Pinpoint the cell where the given text exists, returning its [X, Y] midpoint coordinate. 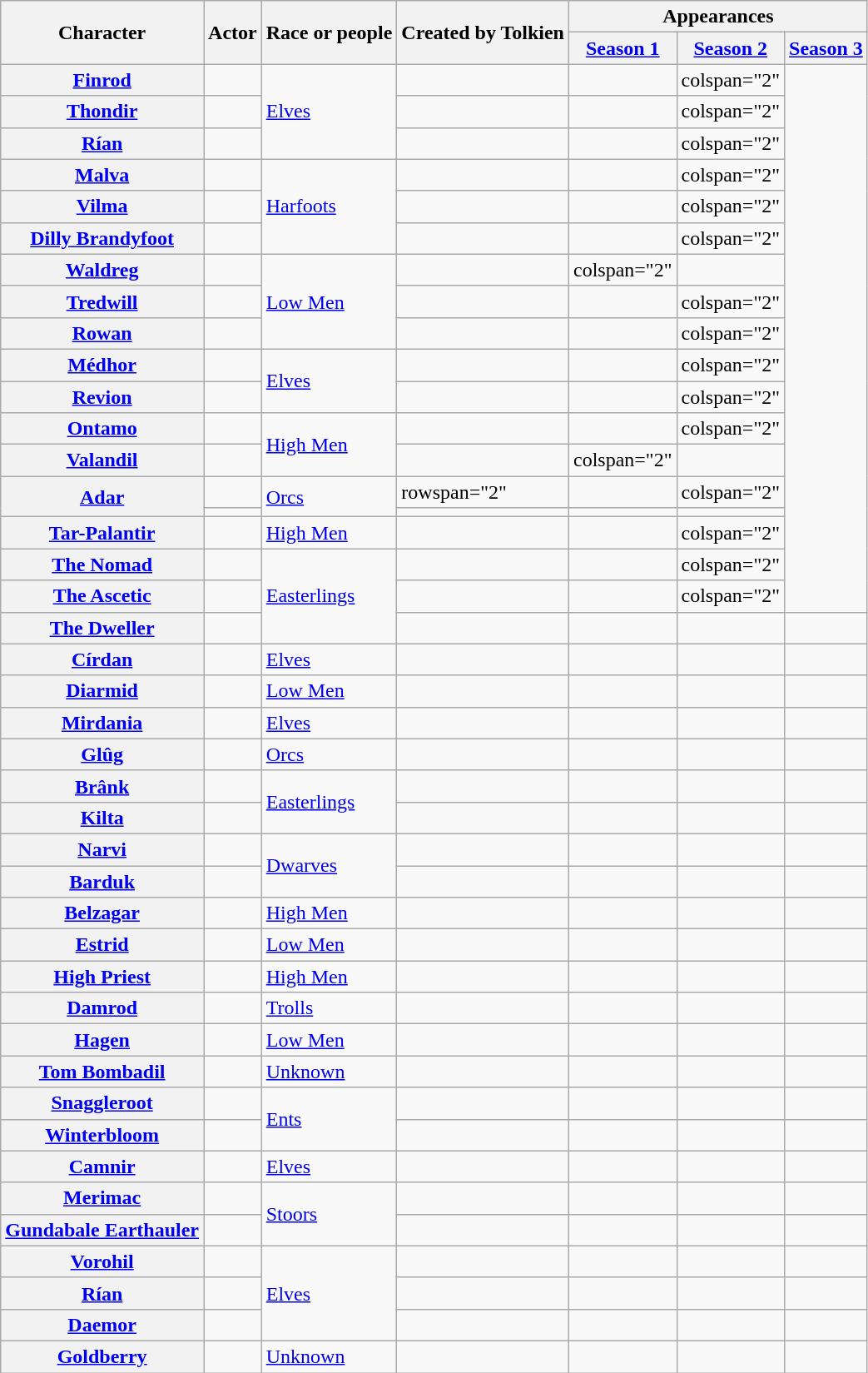
High Priest [102, 977]
Season 3 [826, 48]
Rowan [102, 333]
Dilly Brandyfoot [102, 238]
Barduk [102, 882]
Dwarves [330, 865]
Estrid [102, 945]
Camnir [102, 1167]
Vorohil [102, 1261]
Thondir [102, 112]
Médhor [102, 365]
Created by Tolkien [483, 32]
Tredwill [102, 301]
Stoors [330, 1214]
Revion [102, 397]
Gundabale Earthauler [102, 1230]
Character [102, 32]
Daemor [102, 1325]
Ontamo [102, 429]
Narvi [102, 849]
Kilta [102, 818]
Goldberry [102, 1356]
Tom Bombadil [102, 1072]
Finrod [102, 80]
Merimac [102, 1198]
The Dweller [102, 628]
Brânk [102, 786]
Glûg [102, 754]
Trolls [330, 1008]
Belzagar [102, 913]
Malva [102, 175]
Snaggleroot [102, 1103]
Mirdania [102, 723]
Appearances [717, 17]
Tar-Palantir [102, 533]
The Nomad [102, 565]
Diarmid [102, 691]
Waldreg [102, 270]
Hagen [102, 1040]
The Ascetic [102, 596]
Valandil [102, 460]
Ents [330, 1119]
Harfoots [330, 206]
Adar [102, 496]
rowspan="2" [483, 492]
Winterbloom [102, 1135]
Race or people [330, 32]
Damrod [102, 1008]
Actor [233, 32]
Círdan [102, 659]
Season 1 [622, 48]
Season 2 [731, 48]
Vilma [102, 206]
